Extract the [x, y] coordinate from the center of the cell holding the provided text.  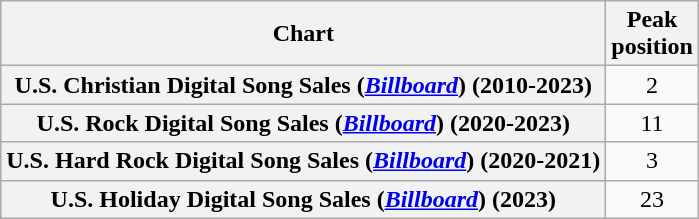
3 [652, 161]
Chart [304, 34]
Peakposition [652, 34]
U.S. Rock Digital Song Sales (Billboard) (2020-2023) [304, 123]
2 [652, 85]
23 [652, 199]
U.S. Christian Digital Song Sales (Billboard) (2010-2023) [304, 85]
U.S. Holiday Digital Song Sales (Billboard) (2023) [304, 199]
11 [652, 123]
U.S. Hard Rock Digital Song Sales (Billboard) (2020-2021) [304, 161]
